Provide the (x, y) coordinate of the cell's center where the given text is located.  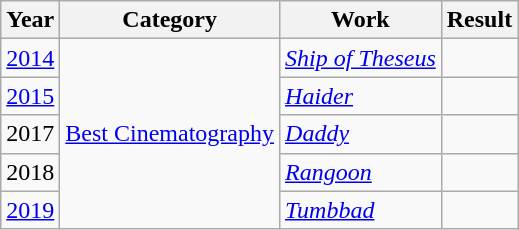
2017 (30, 134)
Haider (361, 96)
2014 (30, 58)
Category (170, 20)
Result (479, 20)
Ship of Theseus (361, 58)
2015 (30, 96)
2018 (30, 172)
Year (30, 20)
2019 (30, 210)
Daddy (361, 134)
Best Cinematography (170, 134)
Tumbbad (361, 210)
Work (361, 20)
Rangoon (361, 172)
